Determine the [x, y] coordinate at the center of the cell enclosing the given text.  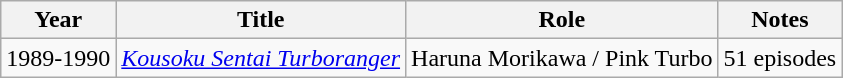
Haruna Morikawa / Pink Turbo [562, 58]
Kousoku Sentai Turboranger [261, 58]
1989-1990 [58, 58]
51 episodes [780, 58]
Role [562, 20]
Notes [780, 20]
Year [58, 20]
Title [261, 20]
